Find where the given text appears and provide that cell's center as (x, y) coordinate. 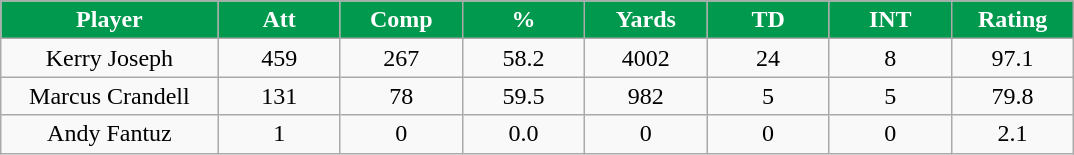
267 (401, 58)
1 (279, 134)
459 (279, 58)
24 (768, 58)
Kerry Joseph (110, 58)
79.8 (1012, 96)
% (523, 20)
982 (646, 96)
8 (890, 58)
TD (768, 20)
2.1 (1012, 134)
131 (279, 96)
Andy Fantuz (110, 134)
58.2 (523, 58)
Comp (401, 20)
Yards (646, 20)
Rating (1012, 20)
Att (279, 20)
97.1 (1012, 58)
INT (890, 20)
4002 (646, 58)
59.5 (523, 96)
0.0 (523, 134)
Player (110, 20)
Marcus Crandell (110, 96)
78 (401, 96)
